From the cell containing the given text, extract its center point as (X, Y) coordinate. 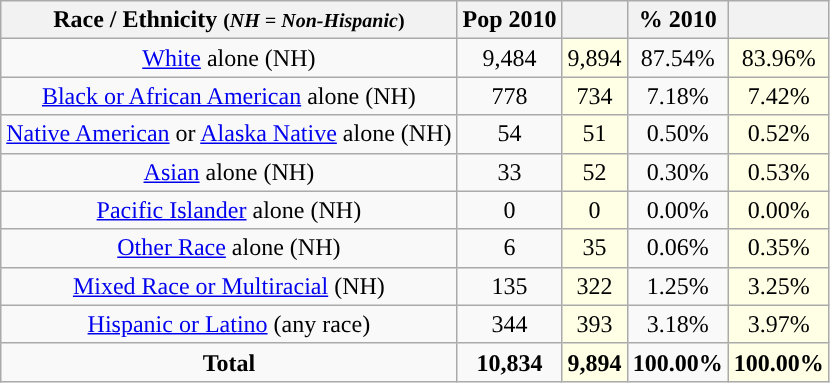
7.42% (778, 96)
3.18% (678, 324)
0.06% (678, 248)
52 (594, 172)
322 (594, 286)
35 (594, 248)
33 (510, 172)
Total (229, 362)
6 (510, 248)
0.35% (778, 248)
0.30% (678, 172)
778 (510, 96)
Race / Ethnicity (NH = Non-Hispanic) (229, 20)
87.54% (678, 58)
Other Race alone (NH) (229, 248)
% 2010 (678, 20)
135 (510, 286)
0.52% (778, 134)
Asian alone (NH) (229, 172)
344 (510, 324)
Pacific Islander alone (NH) (229, 210)
Native American or Alaska Native alone (NH) (229, 134)
Mixed Race or Multiracial (NH) (229, 286)
3.25% (778, 286)
10,834 (510, 362)
0.50% (678, 134)
White alone (NH) (229, 58)
0.53% (778, 172)
Hispanic or Latino (any race) (229, 324)
83.96% (778, 58)
9,484 (510, 58)
Black or African American alone (NH) (229, 96)
393 (594, 324)
734 (594, 96)
51 (594, 134)
3.97% (778, 324)
54 (510, 134)
Pop 2010 (510, 20)
7.18% (678, 96)
1.25% (678, 286)
